Determine the (X, Y) coordinate at the center of the cell enclosing the given text.  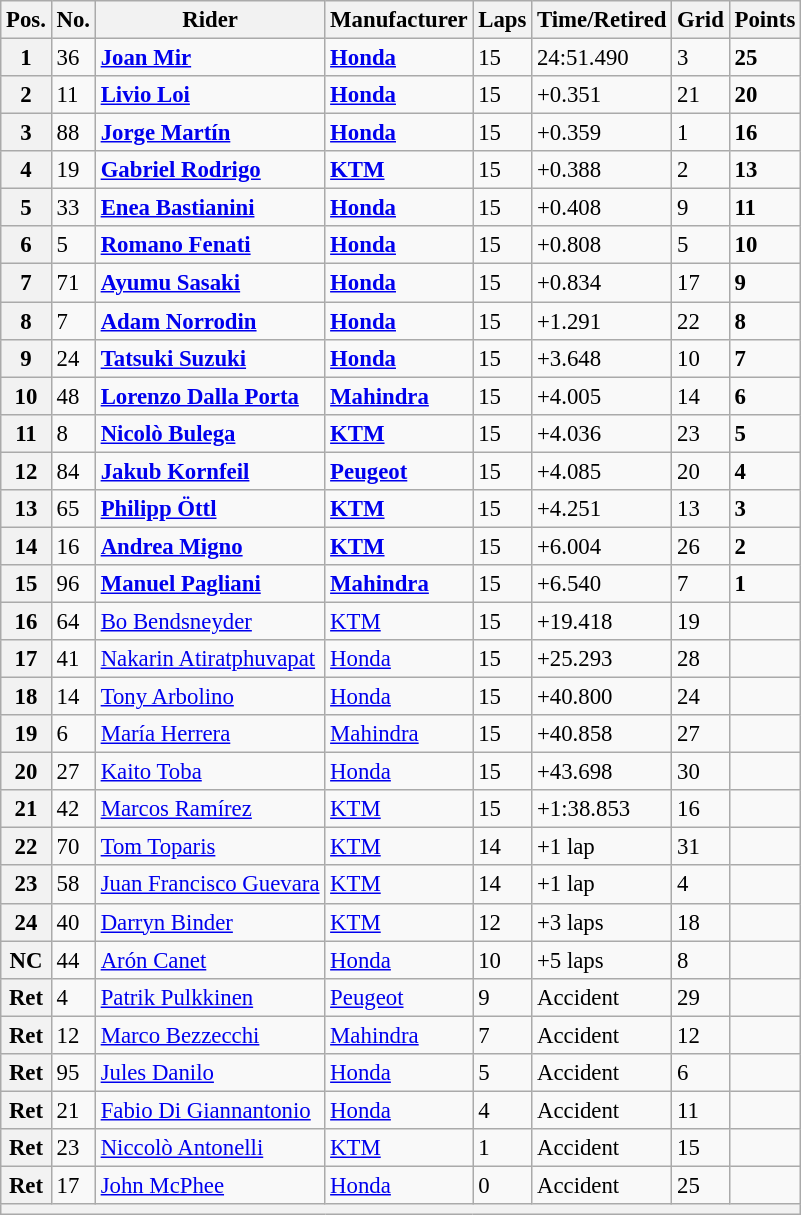
+43.698 (602, 772)
Manuel Pagliani (210, 584)
+4.085 (602, 471)
64 (73, 621)
Juan Francisco Guevara (210, 885)
88 (73, 133)
+0.408 (602, 208)
Jakub Kornfeil (210, 471)
Bo Bendsneyder (210, 621)
Patrik Pulkkinen (210, 997)
65 (73, 509)
+0.351 (602, 95)
+1:38.853 (602, 809)
Livio Loi (210, 95)
Arón Canet (210, 960)
Joan Mir (210, 58)
NC (26, 960)
Darryn Binder (210, 922)
Ayumu Sasaki (210, 283)
Andrea Migno (210, 546)
Philipp Öttl (210, 509)
+3 laps (602, 922)
26 (700, 546)
33 (73, 208)
28 (700, 659)
0 (502, 1185)
+0.359 (602, 133)
Nicolò Bulega (210, 433)
Tom Toparis (210, 847)
Fabio Di Giannantonio (210, 1110)
Adam Norrodin (210, 321)
+5 laps (602, 960)
Romano Fenati (210, 245)
+1.291 (602, 321)
Kaito Toba (210, 772)
96 (73, 584)
+40.800 (602, 697)
40 (73, 922)
Tatsuki Suzuki (210, 358)
Time/Retired (602, 20)
Niccolò Antonelli (210, 1148)
Jorge Martín (210, 133)
Rider (210, 20)
48 (73, 396)
Lorenzo Dalla Porta (210, 396)
+25.293 (602, 659)
+4.251 (602, 509)
Manufacturer (399, 20)
95 (73, 1073)
María Herrera (210, 734)
41 (73, 659)
29 (700, 997)
John McPhee (210, 1185)
Marcos Ramírez (210, 809)
30 (700, 772)
Points (764, 20)
+40.858 (602, 734)
70 (73, 847)
44 (73, 960)
Gabriel Rodrigo (210, 170)
71 (73, 283)
Laps (502, 20)
+4.005 (602, 396)
Marco Bezzecchi (210, 1035)
Nakarin Atiratphuvapat (210, 659)
31 (700, 847)
+3.648 (602, 358)
Enea Bastianini (210, 208)
Grid (700, 20)
+19.418 (602, 621)
84 (73, 471)
+6.540 (602, 584)
+6.004 (602, 546)
36 (73, 58)
Jules Danilo (210, 1073)
+0.388 (602, 170)
+0.808 (602, 245)
+0.834 (602, 283)
Pos. (26, 20)
+4.036 (602, 433)
58 (73, 885)
42 (73, 809)
24:51.490 (602, 58)
No. (73, 20)
Tony Arbolino (210, 697)
